Identify which cell holds the provided text, then report its [X, Y] central coordinate. 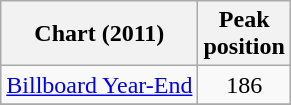
186 [244, 85]
Billboard Year-End [100, 85]
Peakposition [244, 34]
Chart (2011) [100, 34]
